Scan for the cell matching the given text and deliver its (x, y) coordinate at center. 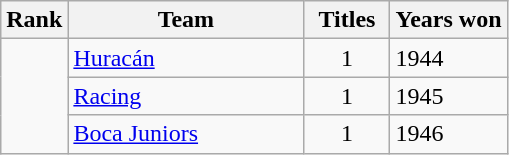
1945 (448, 96)
Team (186, 20)
Rank (34, 20)
Years won (448, 20)
Racing (186, 96)
1946 (448, 134)
Titles (347, 20)
1944 (448, 58)
Huracán (186, 58)
Boca Juniors (186, 134)
